Extract the (x, y) coordinate from the center of the cell holding the provided text.  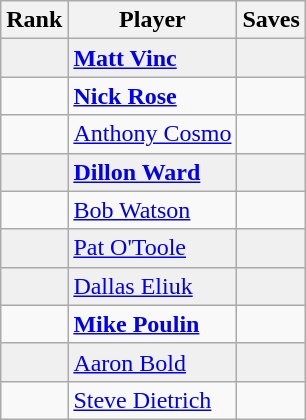
Rank (34, 20)
Mike Poulin (152, 324)
Dillon Ward (152, 172)
Player (152, 20)
Anthony Cosmo (152, 134)
Steve Dietrich (152, 400)
Bob Watson (152, 210)
Nick Rose (152, 96)
Aaron Bold (152, 362)
Dallas Eliuk (152, 286)
Matt Vinc (152, 58)
Pat O'Toole (152, 248)
Saves (271, 20)
